Output the (X, Y) coordinate of the center of the cell containing the given text.  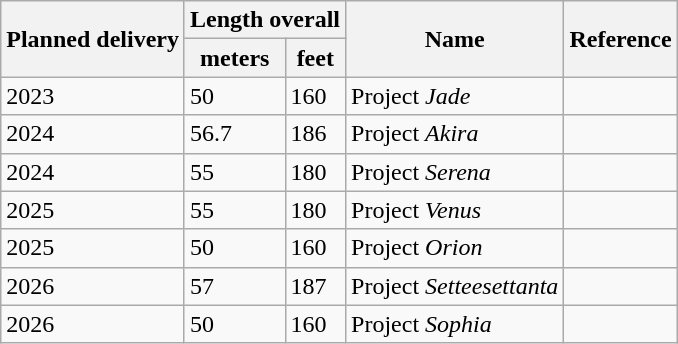
56.7 (234, 134)
Project Jade (455, 96)
feet (316, 58)
Project Setteesettanta (455, 286)
Length overall (264, 20)
Planned delivery (93, 39)
Reference (620, 39)
Name (455, 39)
meters (234, 58)
Project Serena (455, 172)
57 (234, 286)
Project Venus (455, 210)
Project Orion (455, 248)
Project Akira (455, 134)
186 (316, 134)
2023 (93, 96)
187 (316, 286)
Project Sophia (455, 324)
